Find where the given text appears and provide that cell's center as [X, Y] coordinate. 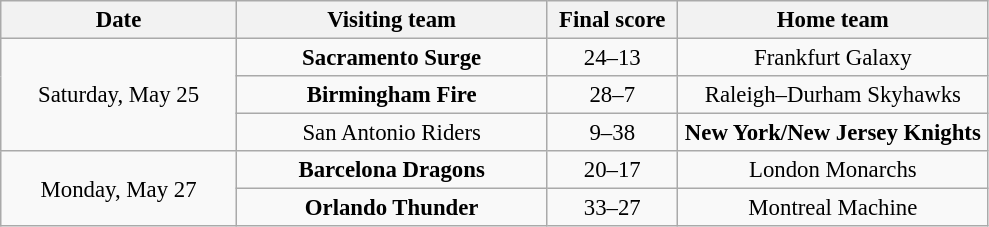
28–7 [612, 95]
Barcelona Dragons [392, 170]
20–17 [612, 170]
Saturday, May 25 [119, 96]
Visiting team [392, 20]
Home team [834, 20]
24–13 [612, 58]
33–27 [612, 208]
9–38 [612, 133]
Raleigh–Durham Skyhawks [834, 95]
Date [119, 20]
Sacramento Surge [392, 58]
Monday, May 27 [119, 188]
Frankfurt Galaxy [834, 58]
New York/New Jersey Knights [834, 133]
Final score [612, 20]
Orlando Thunder [392, 208]
London Monarchs [834, 170]
Montreal Machine [834, 208]
Birmingham Fire [392, 95]
San Antonio Riders [392, 133]
